From the cell containing the given text, extract its center point as [x, y] coordinate. 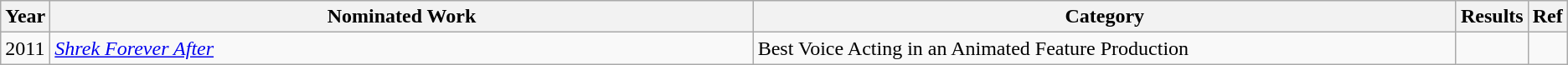
Shrek Forever After [402, 48]
Year [25, 17]
Ref [1548, 17]
Results [1492, 17]
Category [1104, 17]
Best Voice Acting in an Animated Feature Production [1104, 48]
Nominated Work [402, 17]
2011 [25, 48]
